Identify which cell holds the provided text, then report its [X, Y] central coordinate. 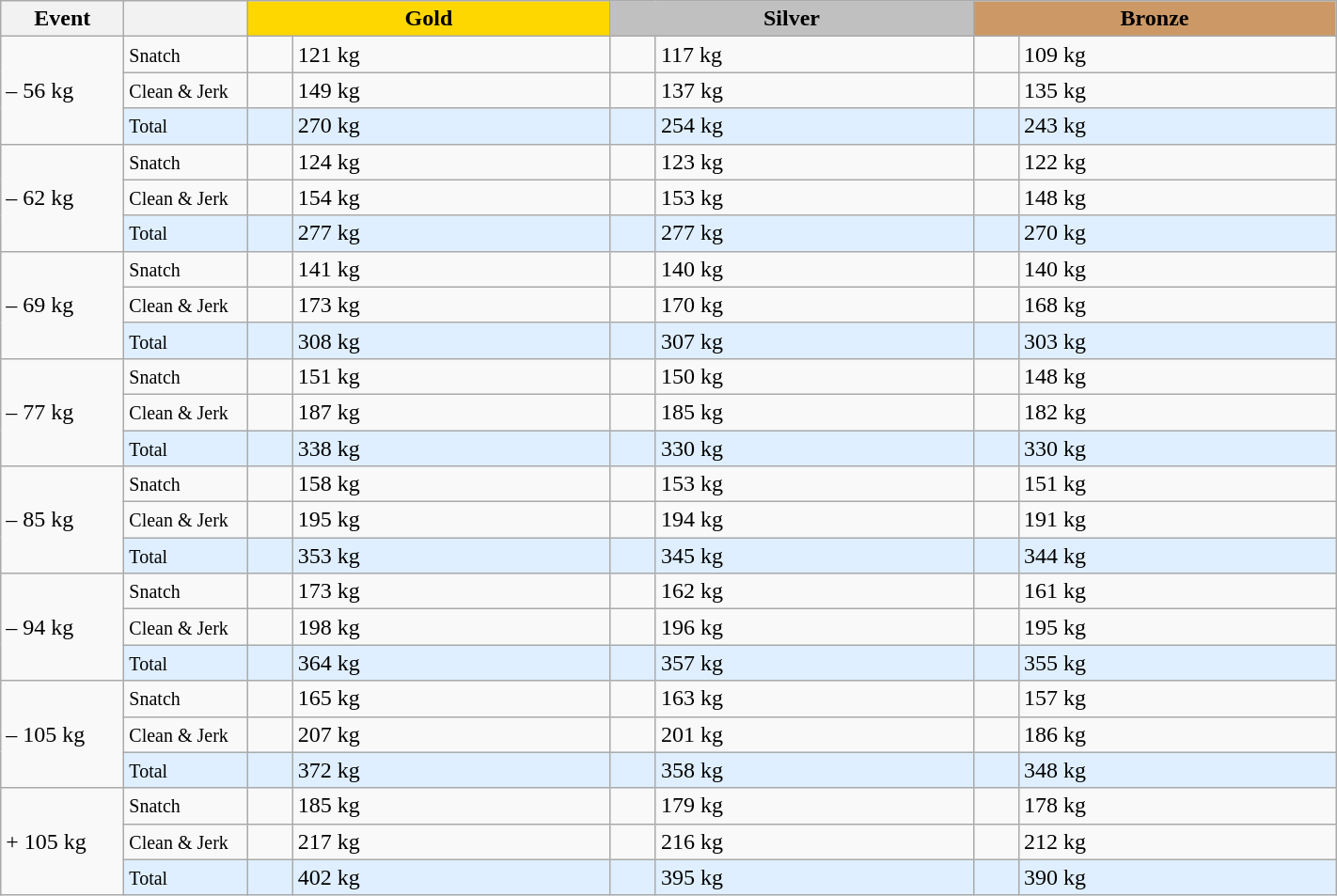
163 kg [814, 699]
390 kg [1177, 877]
– 85 kg [62, 520]
Silver [792, 19]
186 kg [1177, 734]
121 kg [451, 55]
179 kg [814, 806]
123 kg [814, 162]
170 kg [814, 305]
348 kg [1177, 770]
168 kg [1177, 305]
338 kg [451, 448]
201 kg [814, 734]
182 kg [1177, 412]
191 kg [1177, 520]
194 kg [814, 520]
303 kg [1177, 340]
243 kg [1177, 126]
187 kg [451, 412]
109 kg [1177, 55]
162 kg [814, 591]
– 77 kg [62, 412]
345 kg [814, 556]
357 kg [814, 663]
124 kg [451, 162]
157 kg [1177, 699]
137 kg [814, 90]
308 kg [451, 340]
Event [62, 19]
122 kg [1177, 162]
– 69 kg [62, 305]
178 kg [1177, 806]
212 kg [1177, 841]
158 kg [451, 484]
– 105 kg [62, 734]
254 kg [814, 126]
217 kg [451, 841]
196 kg [814, 627]
Bronze [1155, 19]
117 kg [814, 55]
372 kg [451, 770]
216 kg [814, 841]
141 kg [451, 269]
207 kg [451, 734]
395 kg [814, 877]
+ 105 kg [62, 841]
150 kg [814, 376]
344 kg [1177, 556]
358 kg [814, 770]
307 kg [814, 340]
402 kg [451, 877]
– 62 kg [62, 197]
198 kg [451, 627]
161 kg [1177, 591]
Gold [429, 19]
353 kg [451, 556]
364 kg [451, 663]
– 56 kg [62, 90]
355 kg [1177, 663]
154 kg [451, 197]
– 94 kg [62, 627]
165 kg [451, 699]
135 kg [1177, 90]
149 kg [451, 90]
